Locate the cell with the specified text and output its [X, Y] center coordinate. 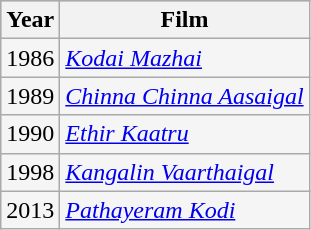
Chinna Chinna Aasaigal [184, 96]
1989 [30, 96]
Ethir Kaatru [184, 134]
2013 [30, 210]
Kodai Mazhai [184, 58]
Year [30, 20]
1998 [30, 172]
1986 [30, 58]
Film [184, 20]
Pathayeram Kodi [184, 210]
1990 [30, 134]
Kangalin Vaarthaigal [184, 172]
